Locate the cell with the specified text and output its (X, Y) center coordinate. 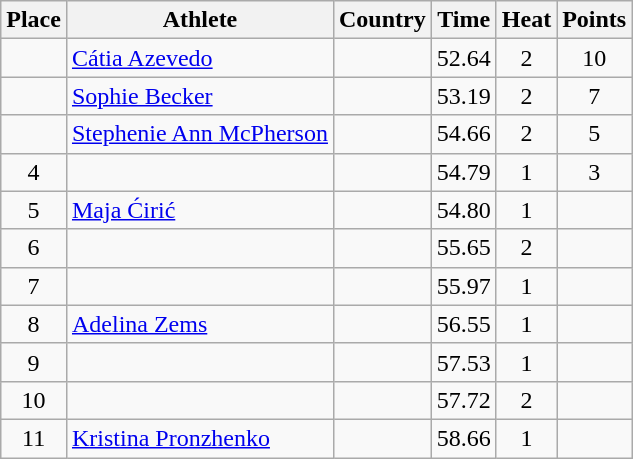
Adelina Zems (200, 324)
57.72 (464, 400)
9 (34, 362)
54.79 (464, 172)
Country (382, 20)
54.80 (464, 210)
Maja Ćirić (200, 210)
Stephenie Ann McPherson (200, 134)
Sophie Becker (200, 96)
Cátia Azevedo (200, 58)
8 (34, 324)
54.66 (464, 134)
Points (594, 20)
55.97 (464, 286)
11 (34, 438)
Time (464, 20)
52.64 (464, 58)
57.53 (464, 362)
3 (594, 172)
Place (34, 20)
6 (34, 248)
58.66 (464, 438)
Athlete (200, 20)
Kristina Pronzhenko (200, 438)
53.19 (464, 96)
55.65 (464, 248)
56.55 (464, 324)
Heat (526, 20)
4 (34, 172)
